Search for the cell housing the specified text and yield its [x, y] center coordinate. 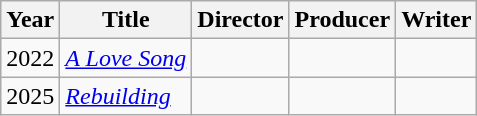
2022 [30, 58]
2025 [30, 96]
Title [126, 20]
A Love Song [126, 58]
Rebuilding [126, 96]
Year [30, 20]
Writer [436, 20]
Director [240, 20]
Producer [342, 20]
